Locate the cell with the specified text and output its [x, y] center coordinate. 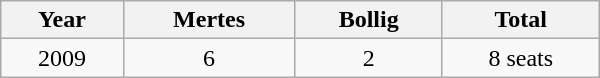
2 [368, 58]
Bollig [368, 20]
Year [62, 20]
6 [209, 58]
2009 [62, 58]
8 seats [520, 58]
Total [520, 20]
Mertes [209, 20]
